Locate the cell with the specified text and output its (X, Y) center coordinate. 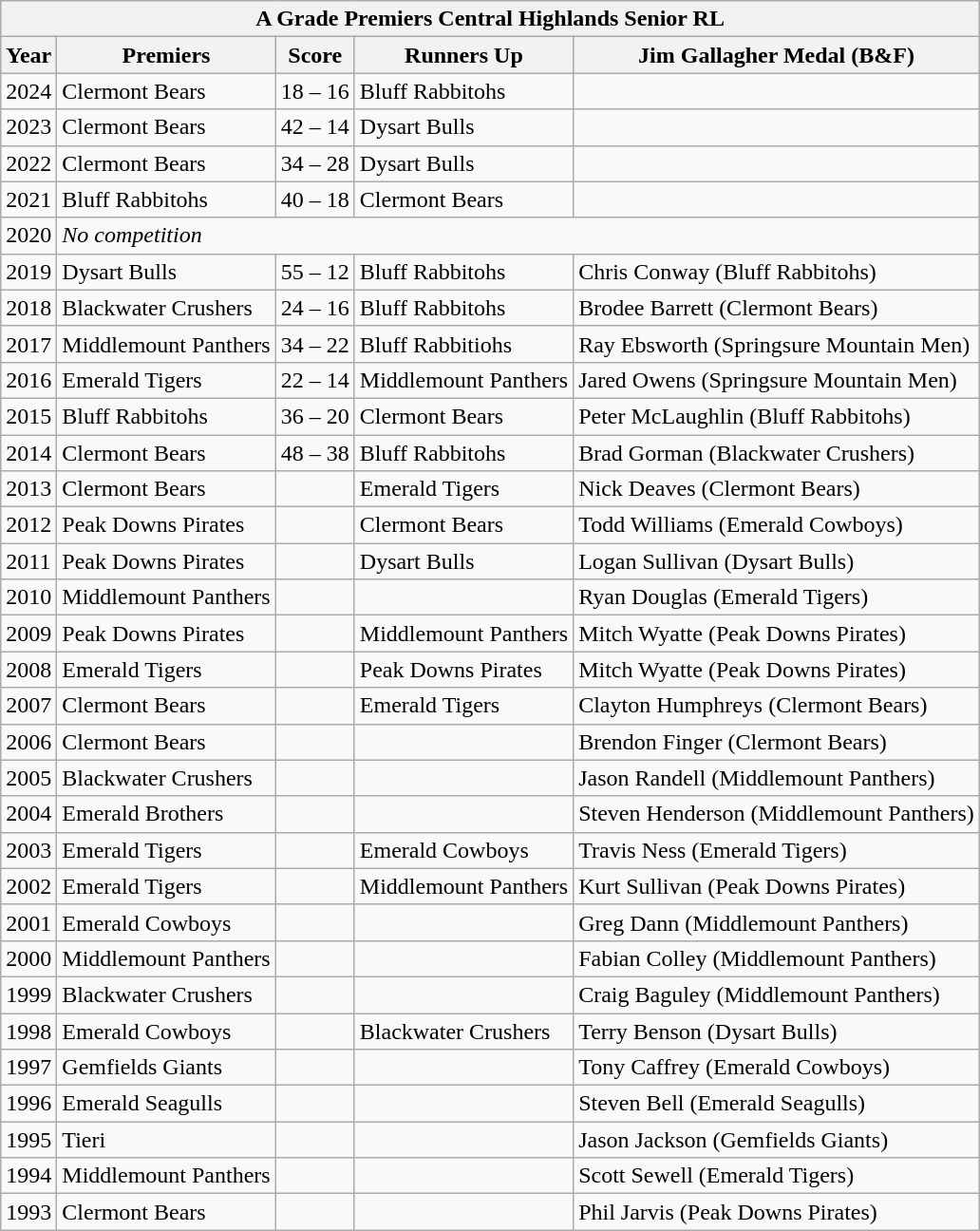
36 – 20 (315, 416)
No competition (518, 236)
1997 (28, 1068)
1993 (28, 1212)
Bluff Rabbitiohs (463, 344)
2021 (28, 199)
2019 (28, 272)
2002 (28, 886)
2003 (28, 850)
2011 (28, 561)
2020 (28, 236)
Logan Sullivan (Dysart Bulls) (777, 561)
2012 (28, 525)
2014 (28, 453)
2001 (28, 922)
Steven Bell (Emerald Seagulls) (777, 1104)
Tony Caffrey (Emerald Cowboys) (777, 1068)
48 – 38 (315, 453)
1998 (28, 1031)
Brad Gorman (Blackwater Crushers) (777, 453)
Craig Baguley (Middlemount Panthers) (777, 994)
2018 (28, 308)
24 – 16 (315, 308)
Jason Jackson (Gemfields Giants) (777, 1140)
Year (28, 55)
42 – 14 (315, 127)
Greg Dann (Middlemount Panthers) (777, 922)
2006 (28, 742)
Jared Owens (Springsure Mountain Men) (777, 380)
Ryan Douglas (Emerald Tigers) (777, 597)
Chris Conway (Bluff Rabbitohs) (777, 272)
Scott Sewell (Emerald Tigers) (777, 1176)
1999 (28, 994)
Peter McLaughlin (Bluff Rabbitohs) (777, 416)
2023 (28, 127)
Score (315, 55)
Jason Randell (Middlemount Panthers) (777, 778)
1995 (28, 1140)
2009 (28, 634)
2005 (28, 778)
2013 (28, 489)
1996 (28, 1104)
Brodee Barrett (Clermont Bears) (777, 308)
Fabian Colley (Middlemount Panthers) (777, 958)
2017 (28, 344)
Jim Gallagher Medal (B&F) (777, 55)
Runners Up (463, 55)
Gemfields Giants (166, 1068)
Tieri (166, 1140)
Terry Benson (Dysart Bulls) (777, 1031)
Brendon Finger (Clermont Bears) (777, 742)
40 – 18 (315, 199)
Premiers (166, 55)
Clayton Humphreys (Clermont Bears) (777, 706)
2004 (28, 814)
2010 (28, 597)
Emerald Brothers (166, 814)
2008 (28, 670)
1994 (28, 1176)
55 – 12 (315, 272)
34 – 22 (315, 344)
2016 (28, 380)
Phil Jarvis (Peak Downs Pirates) (777, 1212)
A Grade Premiers Central Highlands Senior RL (490, 19)
2007 (28, 706)
Emerald Seagulls (166, 1104)
Nick Deaves (Clermont Bears) (777, 489)
Steven Henderson (Middlemount Panthers) (777, 814)
18 – 16 (315, 91)
2015 (28, 416)
Todd Williams (Emerald Cowboys) (777, 525)
34 – 28 (315, 163)
2022 (28, 163)
Travis Ness (Emerald Tigers) (777, 850)
2000 (28, 958)
2024 (28, 91)
Ray Ebsworth (Springsure Mountain Men) (777, 344)
Kurt Sullivan (Peak Downs Pirates) (777, 886)
22 – 14 (315, 380)
